Find where the given text appears and provide that cell's center as (x, y) coordinate. 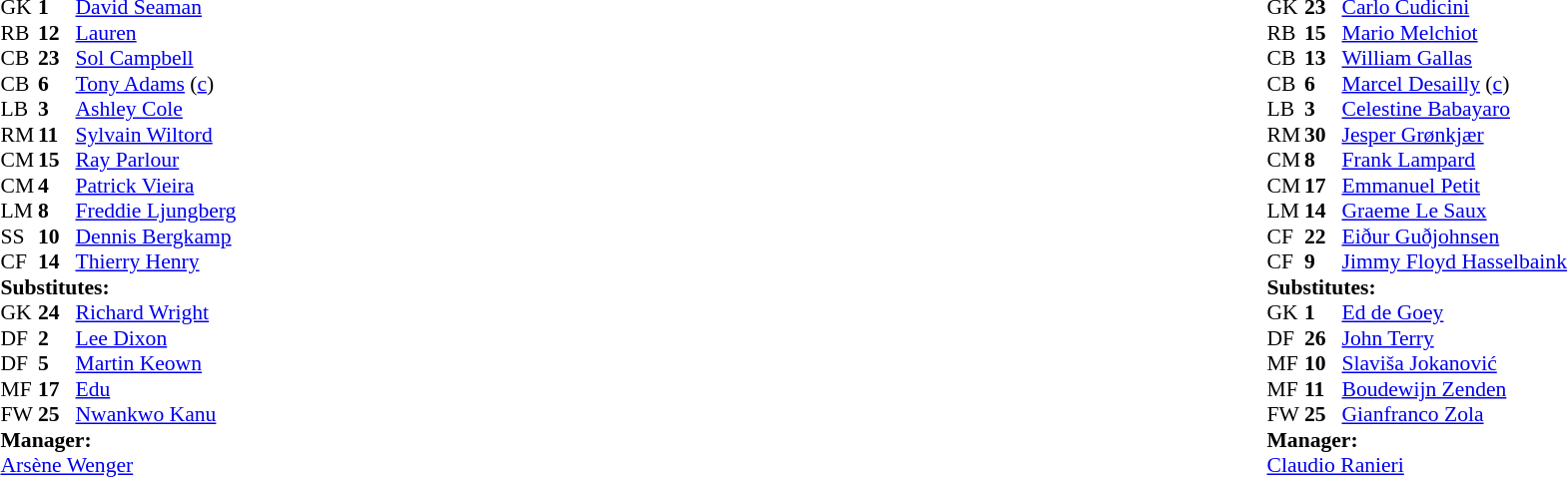
Sylvain Wiltord (156, 135)
Mario Melchiot (1454, 33)
Gianfranco Zola (1454, 414)
Emmanuel Petit (1454, 186)
Eiður Guðjohnsen (1454, 237)
24 (57, 312)
SS (19, 237)
Marcel Desailly (c) (1454, 84)
Boudewijn Zenden (1454, 389)
Ray Parlour (156, 161)
Freddie Ljungberg (156, 211)
Graeme Le Saux (1454, 211)
Slaviša Jokanović (1454, 364)
John Terry (1454, 338)
Lee Dixon (156, 338)
Celestine Babayaro (1454, 109)
Jesper Grønkjær (1454, 135)
Ed de Goey (1454, 312)
2 (57, 338)
5 (57, 364)
Martin Keown (156, 364)
Edu (156, 389)
Patrick Vieira (156, 186)
Thierry Henry (156, 262)
12 (57, 33)
Frank Lampard (1454, 161)
William Gallas (1454, 59)
26 (1323, 338)
13 (1323, 59)
Jimmy Floyd Hasselbaink (1454, 262)
22 (1323, 237)
1 (1323, 312)
Nwankwo Kanu (156, 414)
4 (57, 186)
30 (1323, 135)
Lauren (156, 33)
9 (1323, 262)
Ashley Cole (156, 109)
23 (57, 59)
Richard Wright (156, 312)
Tony Adams (c) (156, 84)
Dennis Bergkamp (156, 237)
Sol Campbell (156, 59)
